Provide the [x, y] coordinate of the cell's center where the given text is located.  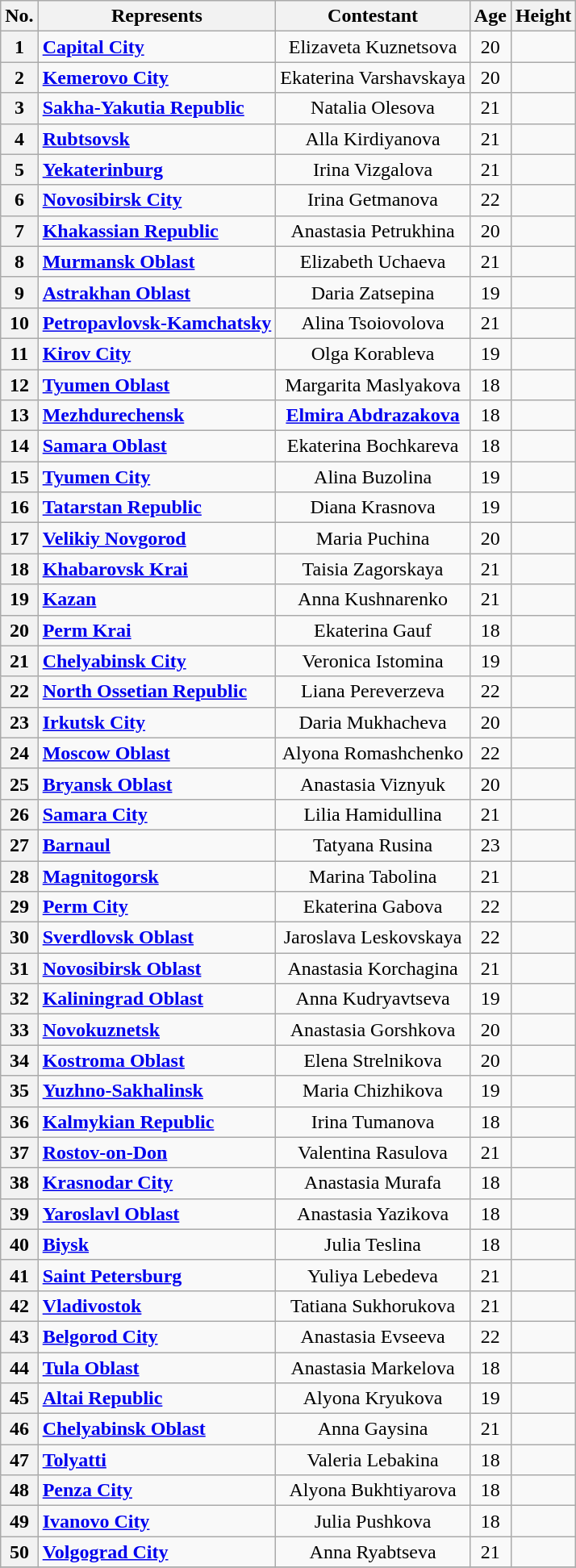
Marina Tabolina [373, 876]
Irina Vizgalova [373, 169]
Ekaterina Gauf [373, 630]
43 [19, 1336]
Yuzhno-Sakhalinsk [157, 1091]
Olga Korableva [373, 353]
Maria Puchina [373, 538]
Perm Krai [157, 630]
Chelyabinsk Oblast [157, 1429]
Alyona Romashchenko [373, 753]
7 [19, 231]
Murmansk Oblast [157, 261]
Chelyabinsk City [157, 661]
17 [19, 538]
Tatyana Rusina [373, 845]
Ekaterina Bochkareva [373, 446]
Belgorod City [157, 1336]
Elena Strelnikova [373, 1060]
24 [19, 753]
Anastasia Gorshkova [373, 1030]
Novosibirsk Oblast [157, 968]
Anastasia Markelova [373, 1368]
Anna Gaysina [373, 1429]
Moscow Oblast [157, 753]
Alla Kirdiyanova [373, 139]
49 [19, 1521]
Volgograd City [157, 1552]
Anastasia Petrukhina [373, 231]
33 [19, 1030]
26 [19, 814]
46 [19, 1429]
Velikiy Novgorod [157, 538]
Alyona Kryukova [373, 1399]
Jaroslava Leskovskaya [373, 938]
5 [19, 169]
Kostroma Oblast [157, 1060]
1 [19, 47]
Samara Oblast [157, 446]
36 [19, 1122]
Julia Teslina [373, 1244]
Ekaterina Varshavskaya [373, 77]
Perm City [157, 907]
Sakha-Yakutia Republic [157, 108]
Anastasia Murafa [373, 1183]
Elizaveta Kuznetsova [373, 47]
Kemerovo City [157, 77]
44 [19, 1368]
39 [19, 1214]
10 [19, 323]
Tyumen Oblast [157, 385]
Anastasia Korchagina [373, 968]
Alyona Bukhtiyarova [373, 1491]
Vladivostok [157, 1306]
Magnitogorsk [157, 876]
Yuliya Lebedeva [373, 1275]
Diana Krasnova [373, 508]
28 [19, 876]
13 [19, 416]
29 [19, 907]
Novokuznetsk [157, 1030]
Veronica Istomina [373, 661]
Anna Kudryavtseva [373, 999]
Anna Ryabtseva [373, 1552]
Tatiana Sukhorukova [373, 1306]
Irkutsk City [157, 722]
Irina Tumanova [373, 1122]
Irina Getmanova [373, 200]
Daria Mukhacheva [373, 722]
Age [490, 16]
34 [19, 1060]
30 [19, 938]
16 [19, 508]
Contestant [373, 16]
Anastasia Evseeva [373, 1336]
Khabarovsk Krai [157, 569]
Tyumen City [157, 477]
Anna Kushnarenko [373, 600]
Tatarstan Republic [157, 508]
Penza City [157, 1491]
Khakassian Republic [157, 231]
27 [19, 845]
Tula Oblast [157, 1368]
Kazan [157, 600]
Elmira Abdrazakova [373, 416]
Ekaterina Gabova [373, 907]
Natalia Olesova [373, 108]
Barnaul [157, 845]
Yaroslavl Oblast [157, 1214]
Represents [157, 16]
Maria Chizhikova [373, 1091]
Alina Tsoiovolova [373, 323]
Yekaterinburg [157, 169]
Astrakhan Oblast [157, 292]
Liana Pereverzeva [373, 692]
37 [19, 1152]
Kirov City [157, 353]
Anastasia Yazikova [373, 1214]
Taisia Zagorskaya [373, 569]
Ivanovo City [157, 1521]
Mezhdurechensk [157, 416]
12 [19, 385]
Elizabeth Uchaeva [373, 261]
Novosibirsk City [157, 200]
42 [19, 1306]
Biysk [157, 1244]
3 [19, 108]
Altai Republic [157, 1399]
2 [19, 77]
41 [19, 1275]
47 [19, 1460]
Daria Zatsepina [373, 292]
38 [19, 1183]
North Ossetian Republic [157, 692]
Valentina Rasulova [373, 1152]
31 [19, 968]
Tolyatti [157, 1460]
48 [19, 1491]
Sverdlovsk Oblast [157, 938]
50 [19, 1552]
Krasnodar City [157, 1183]
11 [19, 353]
4 [19, 139]
Rubtsovsk [157, 139]
40 [19, 1244]
6 [19, 200]
Julia Pushkova [373, 1521]
Kalmykian Republic [157, 1122]
45 [19, 1399]
8 [19, 261]
Height [543, 16]
15 [19, 477]
25 [19, 784]
Petropavlovsk-Kamchatsky [157, 323]
32 [19, 999]
Samara City [157, 814]
Bryansk Oblast [157, 784]
Valeria Lebakina [373, 1460]
Alina Buzolina [373, 477]
Rostov-on-Don [157, 1152]
14 [19, 446]
Margarita Maslyakova [373, 385]
9 [19, 292]
Kaliningrad Oblast [157, 999]
35 [19, 1091]
Lilia Hamidullina [373, 814]
Saint Petersburg [157, 1275]
No. [19, 16]
Capital City [157, 47]
Anastasia Viznyuk [373, 784]
